From the cell containing the given text, extract its center point as (x, y) coordinate. 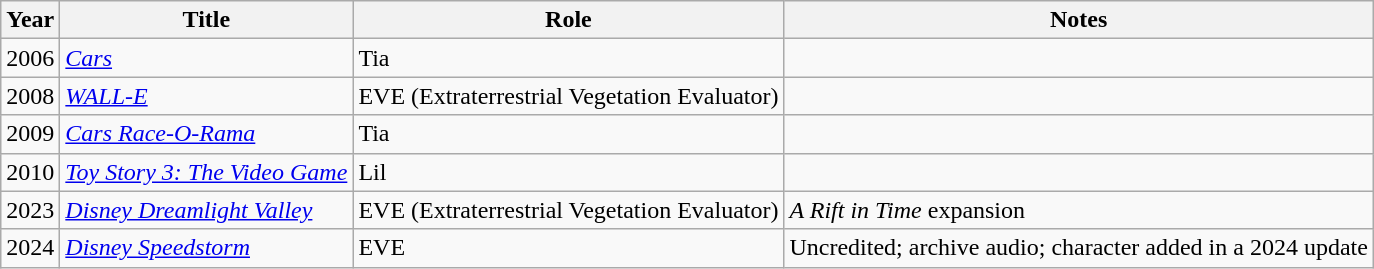
Cars (206, 58)
Lil (568, 172)
2006 (30, 58)
A Rift in Time expansion (1078, 210)
2008 (30, 96)
Disney Dreamlight Valley (206, 210)
EVE (568, 248)
2024 (30, 248)
2009 (30, 134)
Cars Race-O-Rama (206, 134)
Toy Story 3: The Video Game (206, 172)
Uncredited; archive audio; character added in a 2024 update (1078, 248)
2023 (30, 210)
WALL-E (206, 96)
Notes (1078, 20)
Year (30, 20)
Title (206, 20)
Disney Speedstorm (206, 248)
2010 (30, 172)
Role (568, 20)
